Find where the given text appears and provide that cell's center as (X, Y) coordinate. 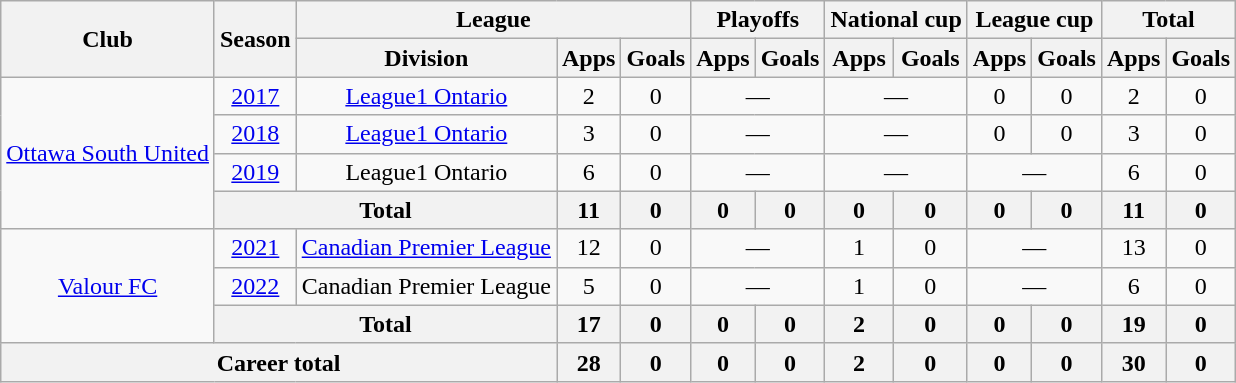
2022 (255, 286)
2017 (255, 96)
Playoffs (758, 20)
Season (255, 39)
30 (1133, 362)
League cup (1034, 20)
2019 (255, 172)
12 (588, 248)
Valour FC (108, 286)
League (493, 20)
2021 (255, 248)
28 (588, 362)
Career total (279, 362)
Division (426, 58)
Ottawa South United (108, 153)
17 (588, 324)
Club (108, 39)
19 (1133, 324)
2018 (255, 134)
13 (1133, 248)
National cup (896, 20)
5 (588, 286)
